Capture the cell that displays the provided text and extract its [X, Y] central coordinate. 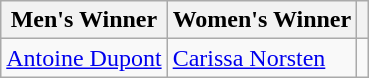
Antoine Dupont [84, 58]
Carissa Norsten [262, 58]
Women's Winner [262, 20]
Men's Winner [84, 20]
